Return (X, Y) of the center of cell containing provided text 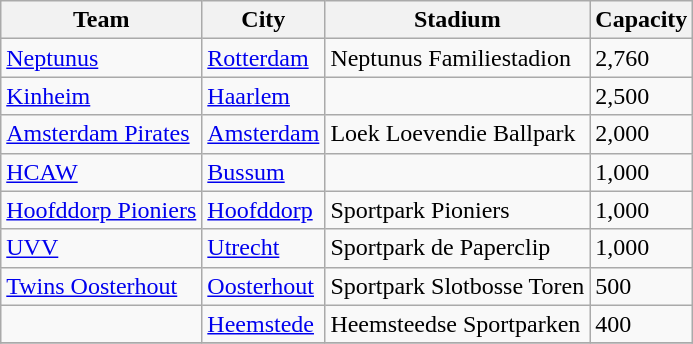
Heemstede (264, 324)
Loek Loevendie Ballpark (458, 134)
2,000 (642, 134)
Hoofddorp (264, 210)
Neptunus (102, 58)
400 (642, 324)
Bussum (264, 172)
Haarlem (264, 96)
Hoofddorp Pioniers (102, 210)
500 (642, 286)
Sportpark de Paperclip (458, 248)
Sportpark Pioniers (458, 210)
HCAW (102, 172)
Amsterdam (264, 134)
2,760 (642, 58)
Twins Oosterhout (102, 286)
Oosterhout (264, 286)
Rotterdam (264, 58)
Amsterdam Pirates (102, 134)
Stadium (458, 20)
Sportpark Slotbosse Toren (458, 286)
2,500 (642, 96)
City (264, 20)
Neptunus Familiestadion (458, 58)
Heemsteedse Sportparken (458, 324)
Capacity (642, 20)
Kinheim (102, 96)
UVV (102, 248)
Utrecht (264, 248)
Team (102, 20)
